Detect which cell encompasses the target text, then output its (x, y) center coordinate. 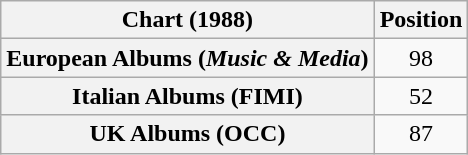
Chart (1988) (188, 20)
European Albums (Music & Media) (188, 58)
UK Albums (OCC) (188, 134)
98 (421, 58)
Position (421, 20)
Italian Albums (FIMI) (188, 96)
52 (421, 96)
87 (421, 134)
